For the text-containing cell, return its midpoint in (X, Y) coordinate format. 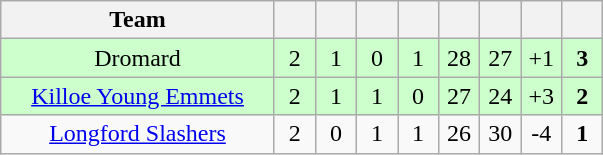
28 (460, 58)
24 (500, 96)
-4 (542, 134)
26 (460, 134)
Longford Slashers (138, 134)
Team (138, 20)
30 (500, 134)
Dromard (138, 58)
+1 (542, 58)
Killoe Young Emmets (138, 96)
3 (582, 58)
+3 (542, 96)
